Output the (x, y) coordinate of the center of the cell containing the given text.  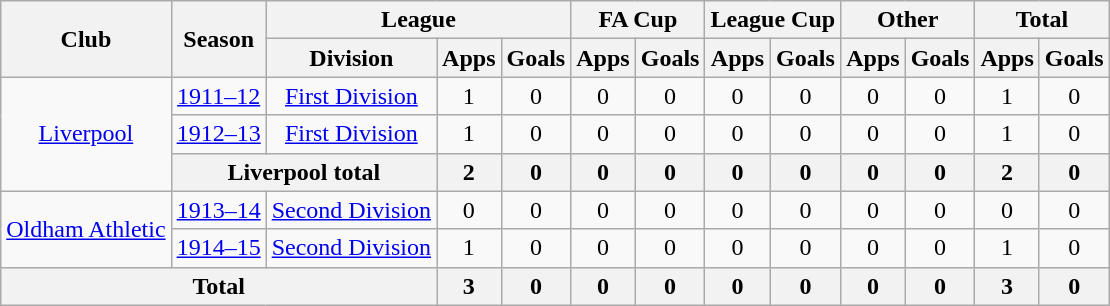
Season (218, 39)
1912–13 (218, 134)
1911–12 (218, 96)
FA Cup (638, 20)
Club (86, 39)
League (418, 20)
Other (908, 20)
Division (351, 58)
Liverpool (86, 134)
League Cup (773, 20)
1914–15 (218, 248)
Oldham Athletic (86, 229)
Liverpool total (304, 172)
1913–14 (218, 210)
